Extract the [x, y] coordinate from the center of the cell holding the provided text.  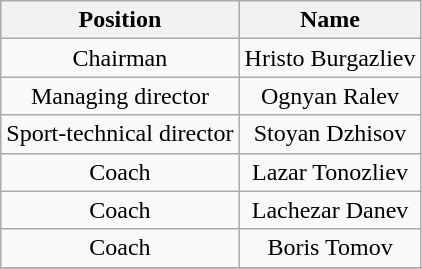
Ognyan Ralev [330, 96]
Boris Tomov [330, 248]
Managing director [120, 96]
Chairman [120, 58]
Lazar Tonozliev [330, 172]
Stoyan Dzhisov [330, 134]
Position [120, 20]
Name [330, 20]
Hristo Burgazliev [330, 58]
Lachezar Danev [330, 210]
Sport-technical director [120, 134]
